Identify which cell holds the provided text, then report its [x, y] central coordinate. 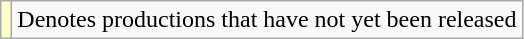
Denotes productions that have not yet been released [267, 20]
